Extract the (x, y) coordinate from the center of the cell holding the provided text.  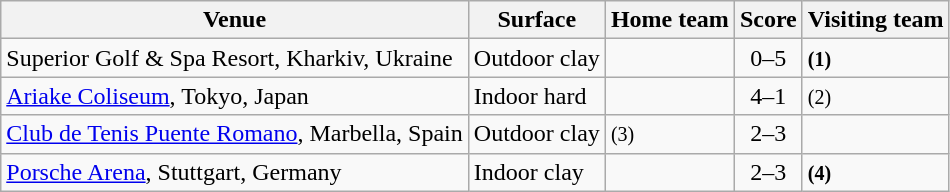
Ariake Coliseum, Tokyo, Japan (235, 96)
(3) (670, 134)
Surface (536, 20)
Indoor clay (536, 172)
Superior Golf & Spa Resort, Kharkiv, Ukraine (235, 58)
Score (768, 20)
4–1 (768, 96)
(2) (876, 96)
Porsche Arena, Stuttgart, Germany (235, 172)
(4) (876, 172)
Venue (235, 20)
(1) (876, 58)
Indoor hard (536, 96)
Visiting team (876, 20)
0–5 (768, 58)
Club de Tenis Puente Romano, Marbella, Spain (235, 134)
Home team (670, 20)
